Locate the cell with the specified text and output its (X, Y) center coordinate. 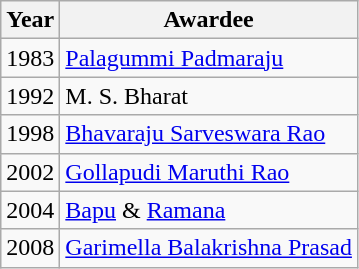
2008 (30, 248)
1992 (30, 96)
1998 (30, 134)
Awardee (209, 20)
Bhavaraju Sarveswara Rao (209, 134)
M. S. Bharat (209, 96)
Year (30, 20)
2004 (30, 210)
Bapu & Ramana (209, 210)
Gollapudi Maruthi Rao (209, 172)
2002 (30, 172)
Garimella Balakrishna Prasad (209, 248)
Palagummi Padmaraju (209, 58)
1983 (30, 58)
